Locate the cell with the specified text and output its (x, y) center coordinate. 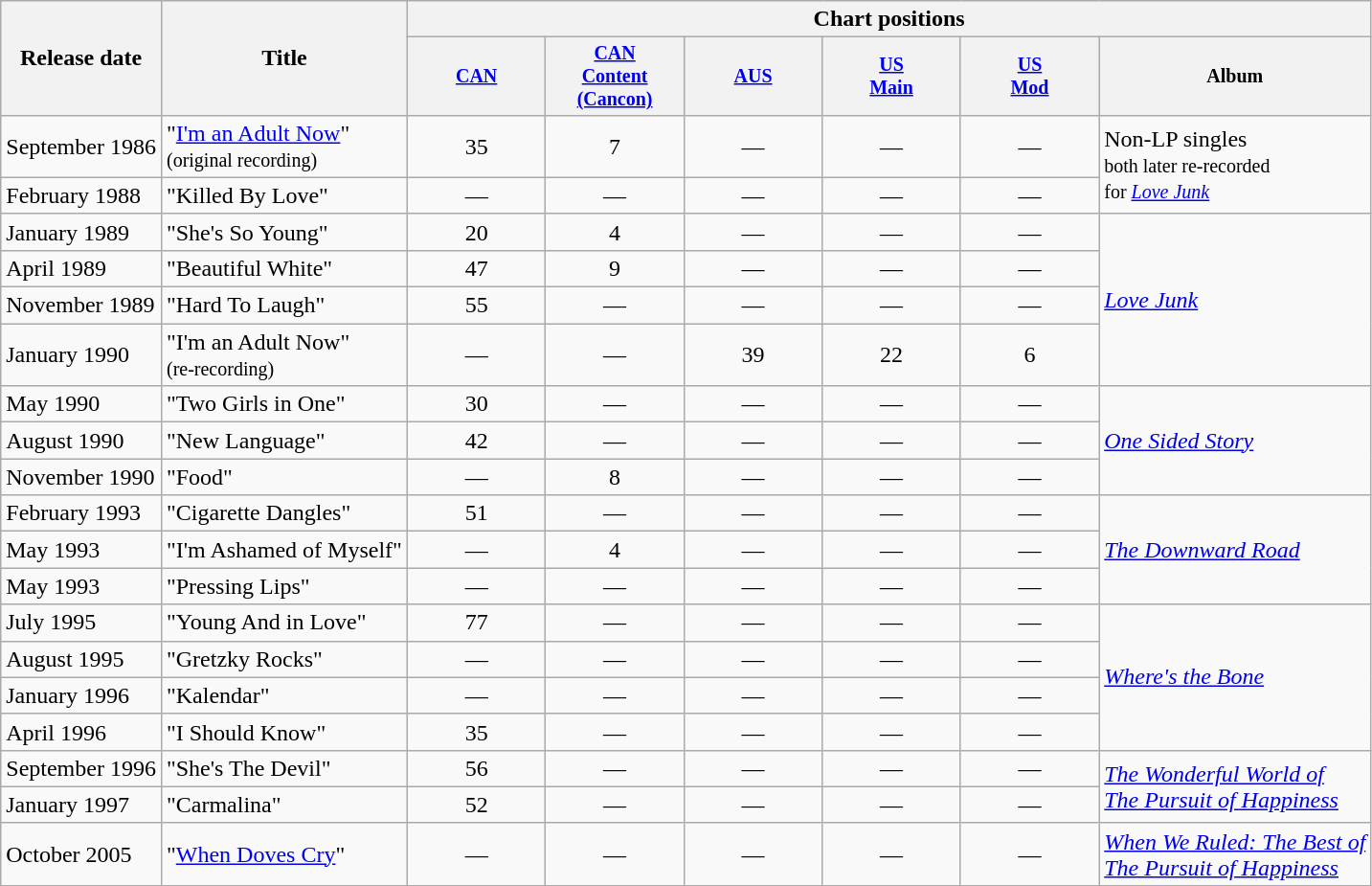
56 (476, 768)
"When Doves Cry" (283, 854)
"I'm Ashamed of Myself" (283, 550)
6 (1029, 354)
"Food" (283, 477)
"Kalendar" (283, 695)
"She's So Young" (283, 232)
"Beautiful White" (283, 268)
One Sided Story (1235, 441)
August 1995 (81, 659)
January 1989 (81, 232)
February 1993 (81, 513)
"I Should Know" (283, 732)
52 (476, 805)
"Pressing Lips" (283, 586)
November 1989 (81, 306)
The Downward Road (1235, 550)
May 1990 (81, 404)
"Killed By Love" (283, 195)
"Hard To Laugh" (283, 306)
Album (1235, 77)
February 1988 (81, 195)
"New Language" (283, 441)
"She's The Devil" (283, 768)
January 1996 (81, 695)
30 (476, 404)
September 1986 (81, 146)
8 (615, 477)
October 2005 (81, 854)
January 1990 (81, 354)
Title (283, 58)
CAN (476, 77)
USMain (891, 77)
55 (476, 306)
The Wonderful World ofThe Pursuit of Happiness (1235, 786)
"Carmalina" (283, 805)
November 1990 (81, 477)
77 (476, 623)
AUS (753, 77)
22 (891, 354)
Where's the Bone (1235, 677)
USMod (1029, 77)
Chart positions (888, 19)
39 (753, 354)
47 (476, 268)
42 (476, 441)
"Cigarette Dangles" (283, 513)
April 1996 (81, 732)
"Young And in Love" (283, 623)
April 1989 (81, 268)
"Two Girls in One" (283, 404)
Non-LP singles both later re-recorded for Love Junk (1235, 165)
Love Junk (1235, 299)
9 (615, 268)
Release date (81, 58)
September 1996 (81, 768)
7 (615, 146)
"Gretzky Rocks" (283, 659)
51 (476, 513)
August 1990 (81, 441)
CANContent(Cancon) (615, 77)
January 1997 (81, 805)
July 1995 (81, 623)
"I'm an Adult Now" (original recording) (283, 146)
"I'm an Adult Now" (re-recording) (283, 354)
When We Ruled: The Best ofThe Pursuit of Happiness (1235, 854)
20 (476, 232)
